Scan for the cell matching the given text and deliver its [X, Y] coordinate at center. 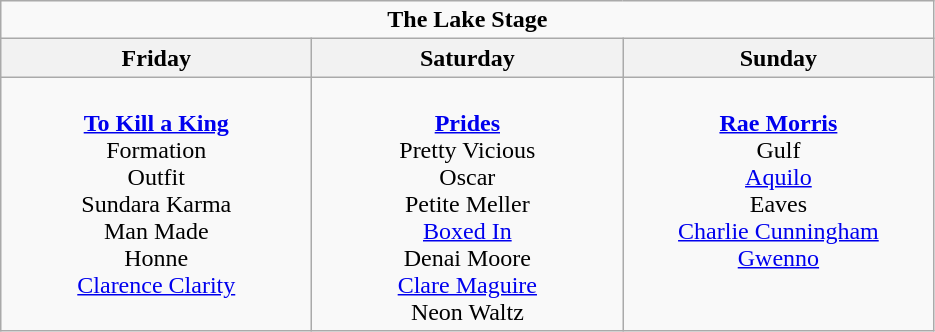
To Kill a King Formation Outfit Sundara Karma Man Made Honne Clarence Clarity [156, 204]
Sunday [778, 58]
Saturday [468, 58]
The Lake Stage [468, 20]
Friday [156, 58]
Rae Morris Gulf Aquilo Eaves Charlie Cunningham Gwenno [778, 204]
Prides Pretty Vicious Oscar Petite Meller Boxed In Denai Moore Clare Maguire Neon Waltz [468, 204]
